Locate the cell with the specified text and output its [x, y] center coordinate. 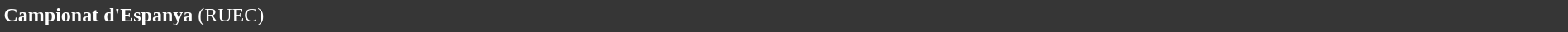
Campionat d'Espanya (RUEC) [784, 15]
